Detect which cell encompasses the target text, then output its (x, y) center coordinate. 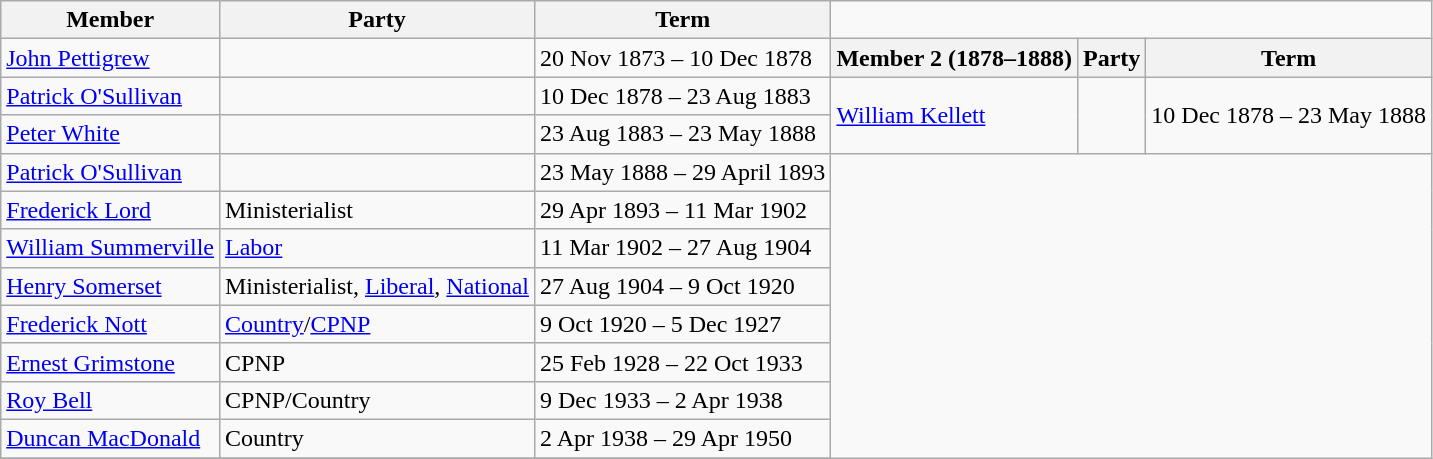
Country/CPNP (376, 324)
William Summerville (110, 248)
CPNP/Country (376, 400)
Frederick Lord (110, 210)
Frederick Nott (110, 324)
10 Dec 1878 – 23 Aug 1883 (682, 96)
23 May 1888 – 29 April 1893 (682, 172)
Peter White (110, 134)
John Pettigrew (110, 58)
Country (376, 438)
9 Oct 1920 – 5 Dec 1927 (682, 324)
Ministerialist, Liberal, National (376, 286)
William Kellett (954, 115)
25 Feb 1928 – 22 Oct 1933 (682, 362)
Member 2 (1878–1888) (954, 58)
23 Aug 1883 – 23 May 1888 (682, 134)
Member (110, 20)
2 Apr 1938 – 29 Apr 1950 (682, 438)
29 Apr 1893 – 11 Mar 1902 (682, 210)
Labor (376, 248)
11 Mar 1902 – 27 Aug 1904 (682, 248)
9 Dec 1933 – 2 Apr 1938 (682, 400)
Ernest Grimstone (110, 362)
10 Dec 1878 – 23 May 1888 (1289, 115)
Duncan MacDonald (110, 438)
Ministerialist (376, 210)
Henry Somerset (110, 286)
CPNP (376, 362)
20 Nov 1873 – 10 Dec 1878 (682, 58)
27 Aug 1904 – 9 Oct 1920 (682, 286)
Roy Bell (110, 400)
